Determine the (x, y) coordinate at the center of the cell enclosing the given text.  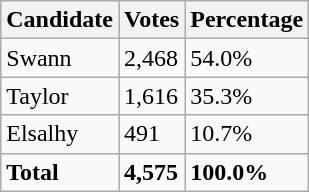
54.0% (247, 58)
Total (60, 172)
4,575 (151, 172)
2,468 (151, 58)
Taylor (60, 96)
Votes (151, 20)
100.0% (247, 172)
1,616 (151, 96)
Swann (60, 58)
Elsalhy (60, 134)
10.7% (247, 134)
Candidate (60, 20)
35.3% (247, 96)
Percentage (247, 20)
491 (151, 134)
